Scan for the cell matching the given text and deliver its [x, y] coordinate at center. 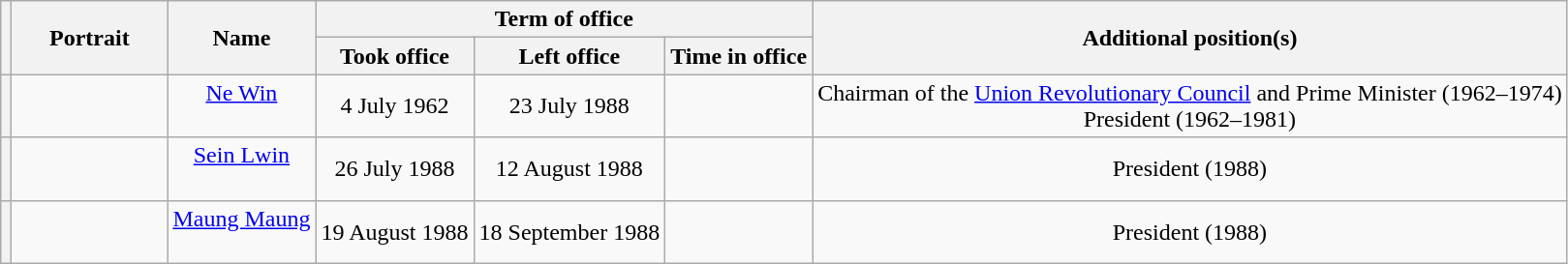
Chairman of the Union Revolutionary Council and Prime Minister (1962–1974)President (1962–1981) [1190, 106]
23 July 1988 [569, 106]
26 July 1988 [395, 168]
Left office [569, 56]
Portrait [89, 38]
Name [242, 38]
Additional position(s) [1190, 38]
Term of office [564, 19]
12 August 1988 [569, 168]
Sein Lwin [242, 168]
Maung Maung [242, 232]
4 July 1962 [395, 106]
Ne Win [242, 106]
19 August 1988 [395, 232]
Took office [395, 56]
18 September 1988 [569, 232]
Time in office [739, 56]
